Search for the cell housing the specified text and yield its [X, Y] center coordinate. 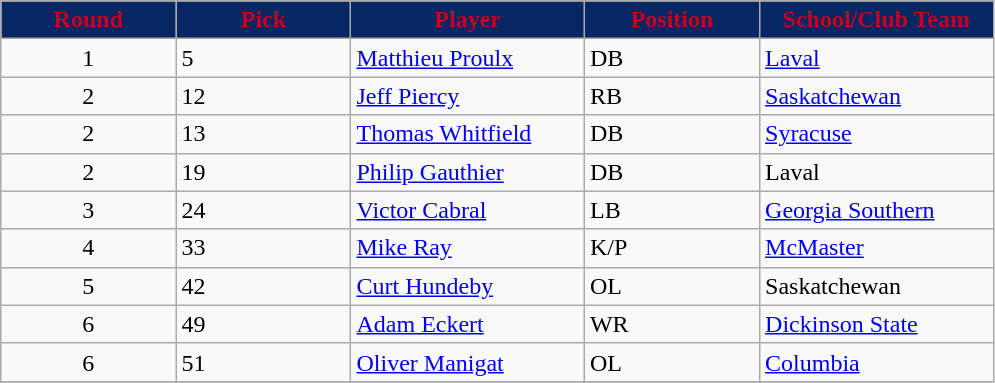
Player [468, 20]
49 [264, 324]
Georgia Southern [877, 210]
12 [264, 96]
Pick [264, 20]
1 [88, 58]
42 [264, 286]
Oliver Manigat [468, 362]
McMaster [877, 248]
Dickinson State [877, 324]
Jeff Piercy [468, 96]
School/Club Team [877, 20]
Syracuse [877, 134]
Round [88, 20]
Thomas Whitfield [468, 134]
LB [672, 210]
Mike Ray [468, 248]
WR [672, 324]
Victor Cabral [468, 210]
3 [88, 210]
RB [672, 96]
13 [264, 134]
K/P [672, 248]
Curt Hundeby [468, 286]
Matthieu Proulx [468, 58]
Position [672, 20]
Philip Gauthier [468, 172]
19 [264, 172]
4 [88, 248]
33 [264, 248]
24 [264, 210]
Adam Eckert [468, 324]
51 [264, 362]
Columbia [877, 362]
